Return the [X, Y] coordinate for the center point of the cell that contains the specified text.  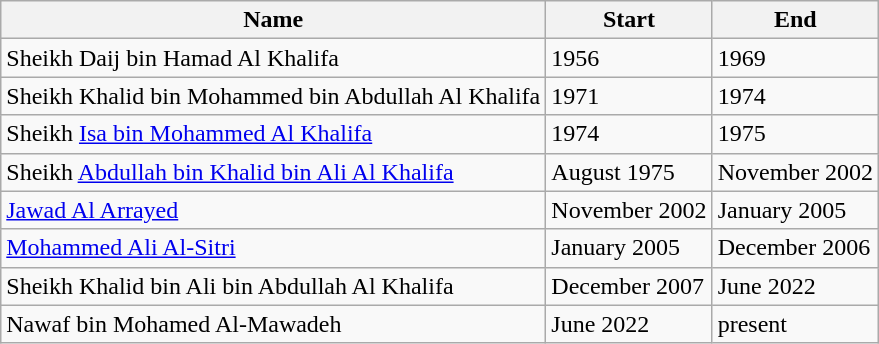
Mohammed Ali Al-Sitri [274, 248]
Nawaf bin Mohamed Al-Mawadeh [274, 324]
December 2007 [629, 286]
present [795, 324]
December 2006 [795, 248]
1956 [629, 58]
End [795, 20]
1975 [795, 134]
Sheikh Daij bin Hamad Al Khalifa [274, 58]
Sheikh Abdullah bin Khalid bin Ali Al Khalifa [274, 172]
Sheikh Khalid bin Mohammed bin Abdullah Al Khalifa [274, 96]
Name [274, 20]
Jawad Al Arrayed [274, 210]
Start [629, 20]
1971 [629, 96]
August 1975 [629, 172]
1969 [795, 58]
Sheikh Khalid bin Ali bin Abdullah Al Khalifa [274, 286]
Sheikh Isa bin Mohammed Al Khalifa [274, 134]
